Identify which cell holds the provided text, then report its [x, y] central coordinate. 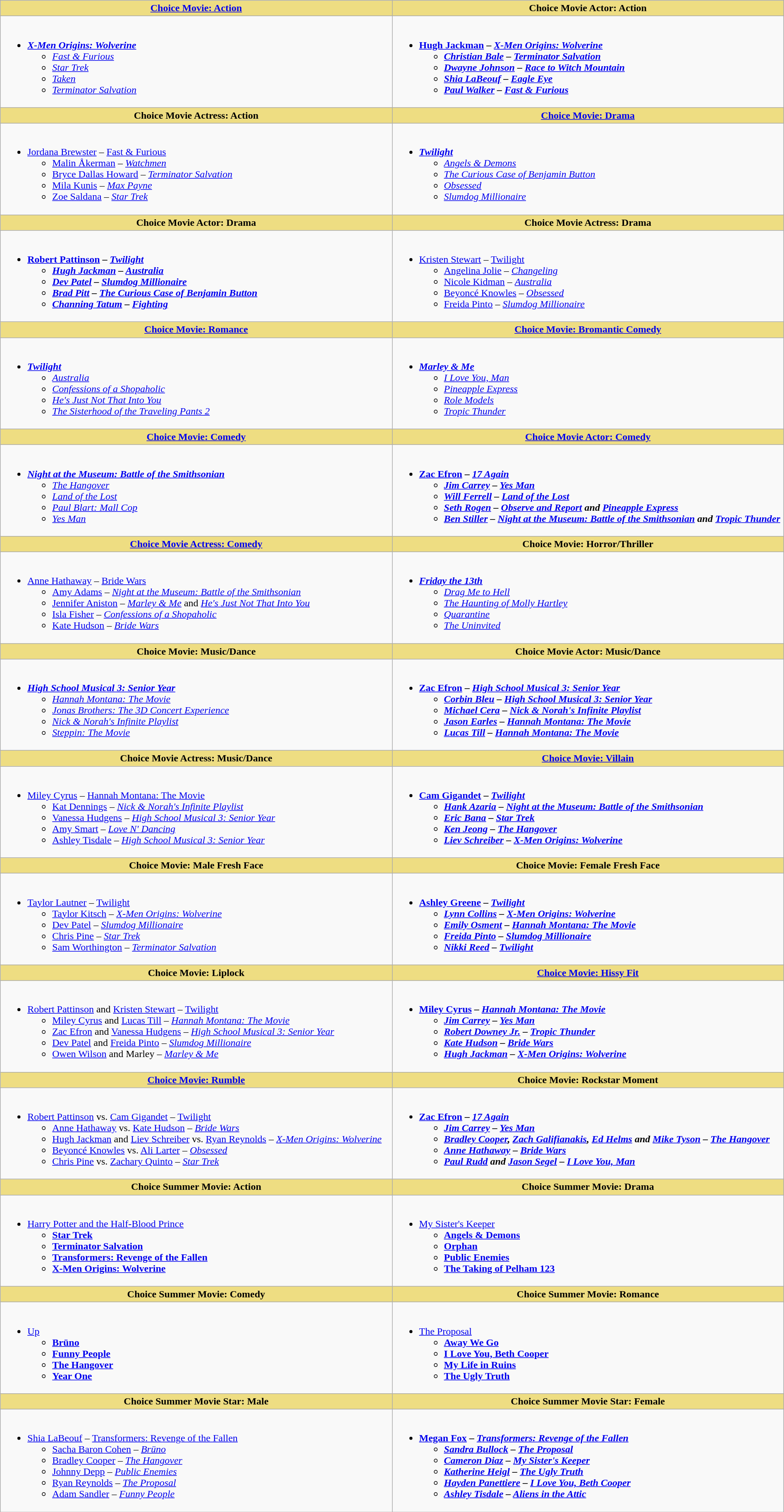
Choice Movie: Rumble [196, 1080]
Harry Potter and the Half-Blood PrinceStar TrekTerminator SalvationTransformers: Revenge of the FallenX-Men Origins: Wolverine [196, 1241]
Choice Summer Movie: Romance [588, 1294]
Choice Movie Actress: Comedy [196, 544]
Choice Movie: Rockstar Moment [588, 1080]
Choice Movie Actress: Drama [588, 222]
Choice Movie: Romance [196, 330]
TwilightAustraliaConfessions of a ShopaholicHe's Just Not That Into YouThe Sisterhood of the Traveling Pants 2 [196, 383]
Choice Movie: Drama [588, 115]
Choice Summer Movie: Drama [588, 1187]
Choice Movie: Liplock [196, 973]
Choice Movie: Villain [588, 758]
Kristen Stewart – TwilightAngelina Jolie – ChangelingNicole Kidman – AustraliaBeyoncé Knowles – ObsessedFreida Pinto – Slumdog Millionaire [588, 276]
Choice Movie Actor: Drama [196, 222]
Choice Movie: Action [196, 8]
The ProposalAway We GoI Love You, Beth CooperMy Life in RuinsThe Ugly Truth [588, 1347]
Marley & MeI Love You, ManPineapple ExpressRole ModelsTropic Thunder [588, 383]
Choice Movie: Horror/Thriller [588, 544]
TwilightAngels & DemonsThe Curious Case of Benjamin ButtonObsessedSlumdog Millionaire [588, 169]
Choice Summer Movie Star: Male [196, 1401]
Jordana Brewster – Fast & FuriousMalin Åkerman – WatchmenBryce Dallas Howard – Terminator SalvationMila Kunis – Max PayneZoe Saldana – Star Trek [196, 169]
Choice Summer Movie: Comedy [196, 1294]
Choice Summer Movie Star: Female [588, 1401]
Choice Movie: Hissy Fit [588, 973]
UpBrünoFunny PeopleThe HangoverYear One [196, 1347]
Choice Movie: Bromantic Comedy [588, 330]
Choice Summer Movie: Action [196, 1187]
Choice Movie Actress: Music/Dance [196, 758]
Choice Movie: Female Fresh Face [588, 866]
X-Men Origins: WolverineFast & FuriousStar TrekTakenTerminator Salvation [196, 62]
Choice Movie Actor: Action [588, 8]
Choice Movie Actor: Comedy [588, 437]
Choice Movie: Comedy [196, 437]
My Sister's KeeperAngels & DemonsOrphanPublic EnemiesThe Taking of Pelham 123 [588, 1241]
Choice Movie: Male Fresh Face [196, 866]
Night at the Museum: Battle of the SmithsonianThe HangoverLand of the LostPaul Blart: Mall CopYes Man [196, 490]
Choice Movie Actress: Action [196, 115]
Choice Movie Actor: Music/Dance [588, 651]
Friday the 13thDrag Me to HellThe Haunting of Molly HartleyQuarantineThe Uninvited [588, 597]
Choice Movie: Music/Dance [196, 651]
